Determine the [x, y] coordinate at the center of the cell enclosing the given text.  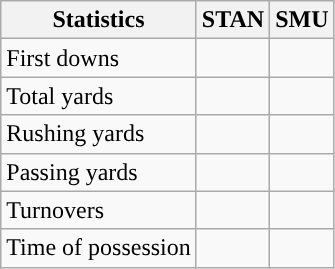
Total yards [99, 96]
Turnovers [99, 210]
Time of possession [99, 248]
Passing yards [99, 172]
Statistics [99, 20]
STAN [232, 20]
First downs [99, 58]
Rushing yards [99, 134]
SMU [302, 20]
